Pinpoint the cell where the given text exists, returning its [x, y] midpoint coordinate. 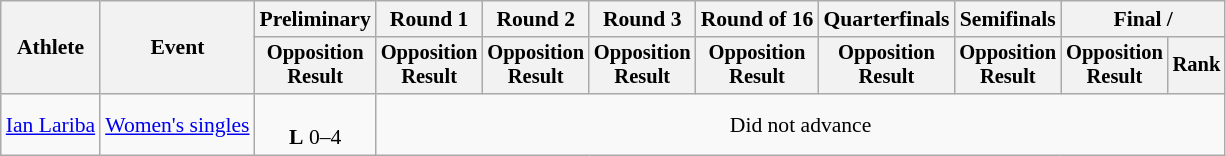
Ian Lariba [50, 124]
Event [177, 48]
L 0–4 [316, 124]
Did not advance [800, 124]
Rank [1197, 66]
Round of 16 [758, 19]
Round 1 [430, 19]
Final / [1143, 19]
Semifinals [1008, 19]
Preliminary [316, 19]
Round 3 [642, 19]
Athlete [50, 48]
Quarterfinals [886, 19]
Women's singles [177, 124]
Round 2 [536, 19]
